Find where the given text appears and provide that cell's center as (X, Y) coordinate. 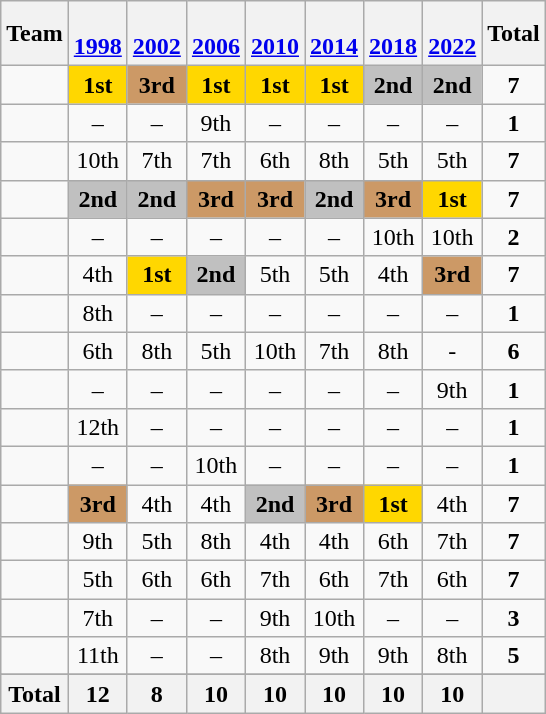
2018 (394, 34)
8 (156, 694)
1998 (98, 34)
5 (514, 656)
- (452, 351)
2002 (156, 34)
2014 (334, 34)
11th (98, 656)
2022 (452, 34)
6 (514, 351)
2 (514, 237)
2010 (274, 34)
Team (35, 34)
12 (98, 694)
2006 (216, 34)
12th (98, 427)
3 (514, 618)
